Search for the cell housing the specified text and yield its (X, Y) center coordinate. 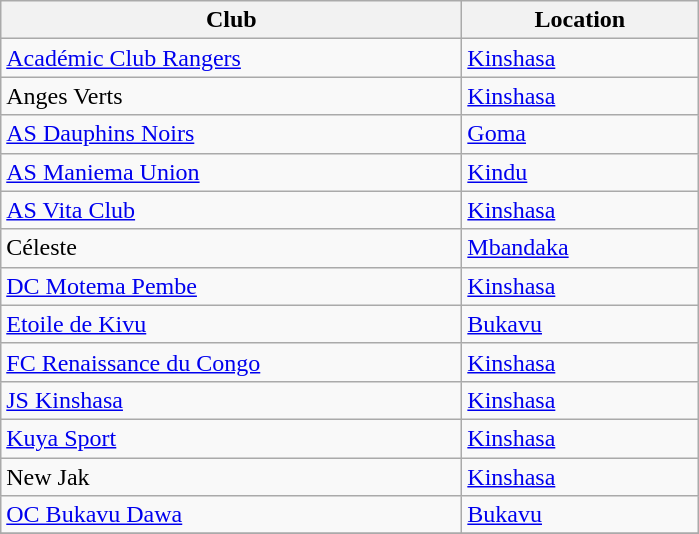
Académic Club Rangers (232, 58)
Céleste (232, 248)
Anges Verts (232, 96)
DC Motema Pembe (232, 286)
AS Maniema Union (232, 172)
Location (580, 20)
Club (232, 20)
Goma (580, 134)
OC Bukavu Dawa (232, 515)
Kuya Sport (232, 438)
Etoile de Kivu (232, 324)
AS Vita Club (232, 210)
FC Renaissance du Congo (232, 362)
AS Dauphins Noirs (232, 134)
JS Kinshasa (232, 400)
Kindu (580, 172)
Mbandaka (580, 248)
New Jak (232, 477)
